Identify which cell holds the provided text, then report its (X, Y) central coordinate. 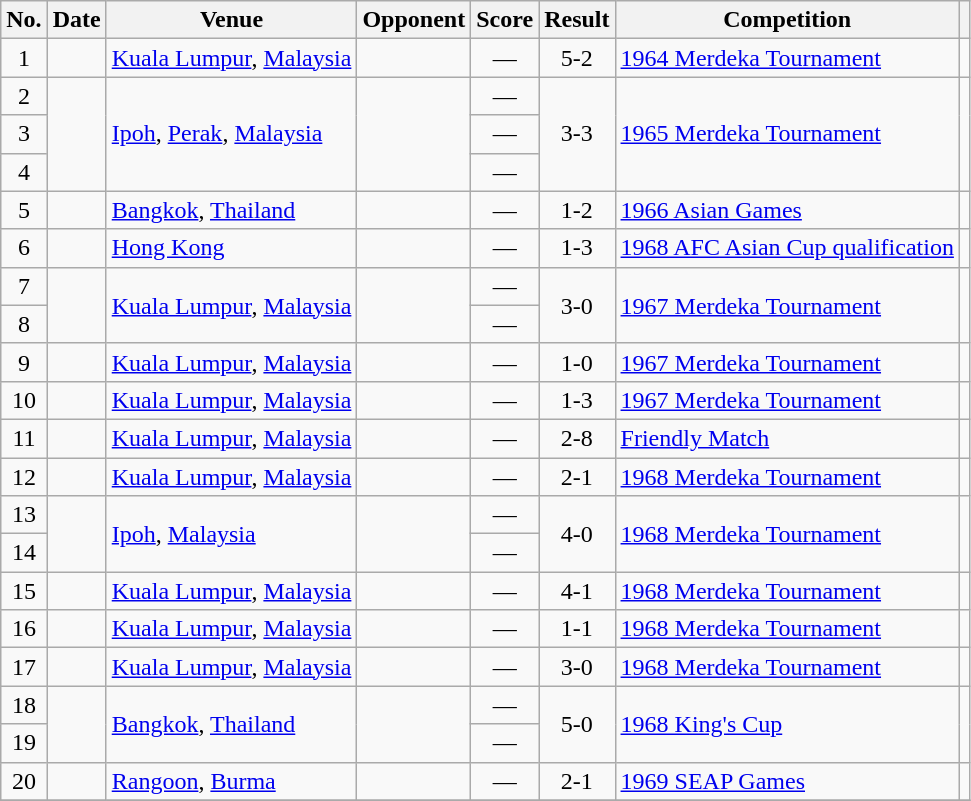
14 (24, 553)
16 (24, 629)
1-2 (577, 210)
1968 King's Cup (787, 724)
9 (24, 362)
2 (24, 96)
3 (24, 134)
5-0 (577, 724)
1968 AFC Asian Cup qualification (787, 248)
Hong Kong (232, 248)
20 (24, 781)
1966 Asian Games (787, 210)
1-0 (577, 362)
8 (24, 324)
5-2 (577, 58)
7 (24, 286)
4-0 (577, 534)
10 (24, 400)
19 (24, 743)
15 (24, 591)
Friendly Match (787, 438)
Ipoh, Perak, Malaysia (232, 134)
1 (24, 58)
No. (24, 20)
Result (577, 20)
4-1 (577, 591)
1965 Merdeka Tournament (787, 134)
17 (24, 667)
Ipoh, Malaysia (232, 534)
Opponent (414, 20)
1964 Merdeka Tournament (787, 58)
Date (76, 20)
13 (24, 515)
12 (24, 477)
11 (24, 438)
Competition (787, 20)
2-8 (577, 438)
1-1 (577, 629)
5 (24, 210)
1969 SEAP Games (787, 781)
Score (505, 20)
Venue (232, 20)
18 (24, 705)
4 (24, 172)
Rangoon, Burma (232, 781)
3-3 (577, 134)
6 (24, 248)
